Capture the cell that displays the provided text and extract its (X, Y) central coordinate. 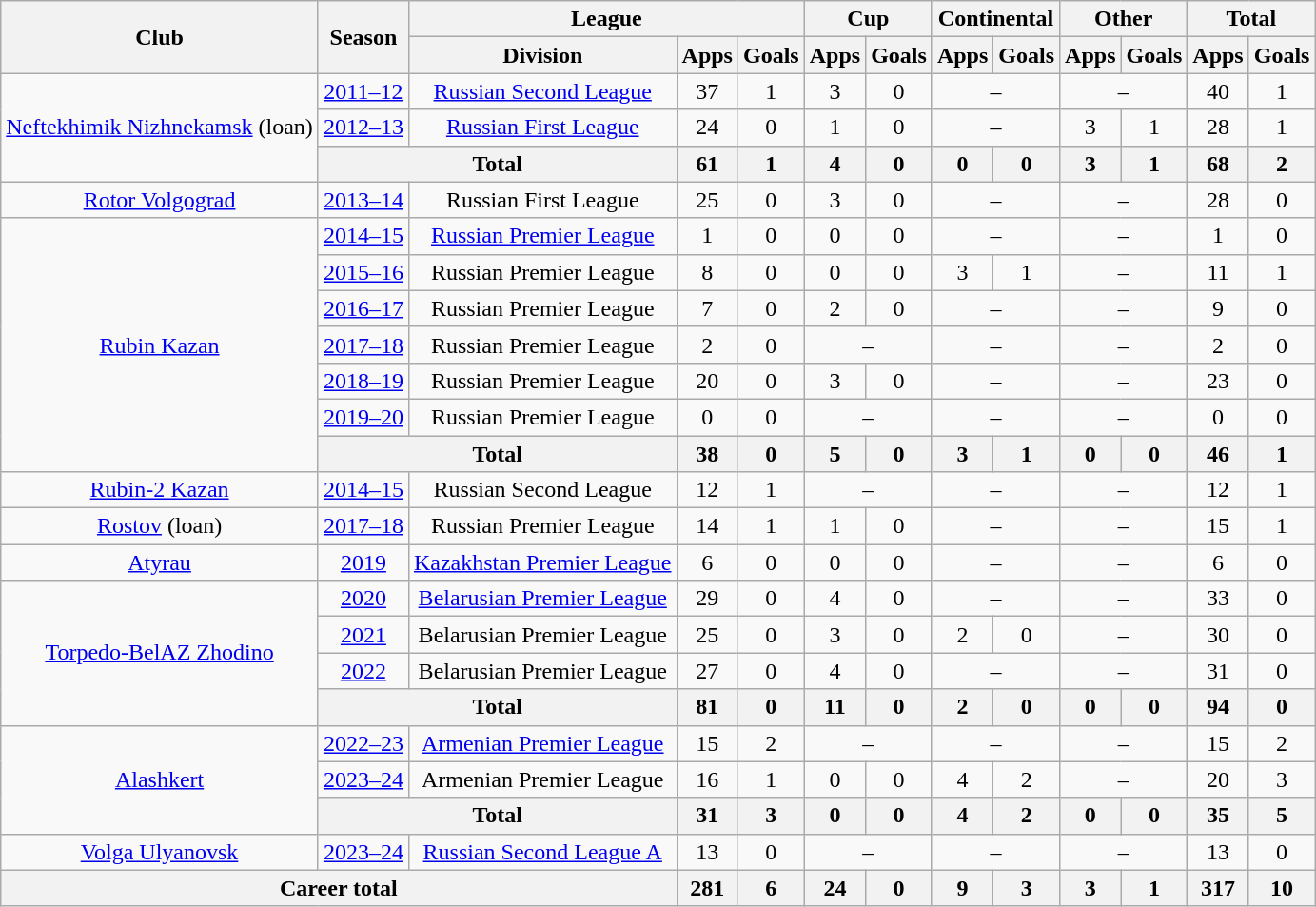
81 (707, 707)
38 (707, 454)
Kazakhstan Premier League (542, 562)
Atyrau (160, 562)
8 (707, 272)
Russian Second League A (542, 852)
Neftekhimik Nizhnekamsk (loan) (160, 128)
46 (1218, 454)
League (606, 19)
Cup (868, 19)
2020 (363, 599)
Career total (339, 888)
29 (707, 599)
16 (707, 779)
23 (1218, 381)
Rotor Volgograd (160, 200)
37 (707, 91)
2016–17 (363, 308)
94 (1218, 707)
2022 (363, 671)
27 (707, 671)
2011–12 (363, 91)
317 (1218, 888)
Season (363, 37)
2013–14 (363, 200)
2018–19 (363, 381)
Club (160, 37)
10 (1282, 888)
30 (1218, 635)
2019 (363, 562)
281 (707, 888)
2019–20 (363, 417)
2012–13 (363, 128)
35 (1218, 816)
Rubin Kazan (160, 345)
Volga Ulyanovsk (160, 852)
Torpedo-BelAZ Zhodino (160, 653)
2021 (363, 635)
7 (707, 308)
Continental (995, 19)
2015–16 (363, 272)
Division (542, 55)
Rostov (loan) (160, 526)
2022–23 (363, 743)
61 (707, 164)
Rubin-2 Kazan (160, 490)
68 (1218, 164)
14 (707, 526)
33 (1218, 599)
40 (1218, 91)
Other (1124, 19)
Alashkert (160, 779)
